From the cell containing the given text, extract its center point as [x, y] coordinate. 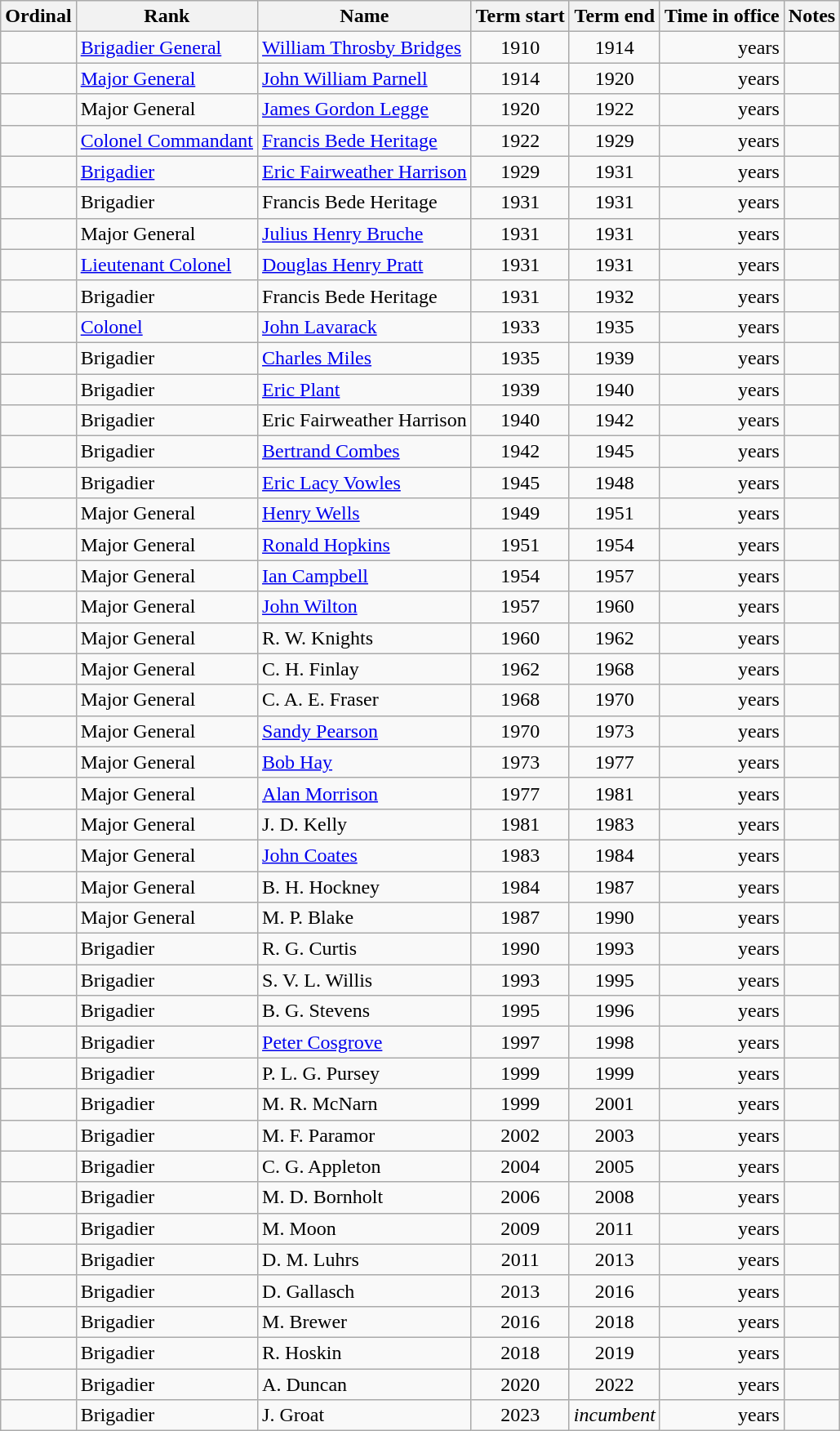
R. W. Knights [365, 638]
John Lavarack [365, 327]
Lieutenant Colonel [167, 265]
Term end [614, 16]
William Throsby Bridges [365, 47]
1997 [520, 1042]
M. D. Bornholt [365, 1197]
M. P. Blake [365, 918]
2008 [614, 1197]
Rank [167, 16]
C. A. E. Fraser [365, 700]
Charles Miles [365, 358]
incumbent [614, 1415]
1948 [614, 483]
2003 [614, 1135]
2009 [520, 1228]
Bob Hay [365, 762]
Douglas Henry Pratt [365, 265]
James Gordon Legge [365, 109]
1910 [520, 47]
John William Parnell [365, 78]
Brigadier General [167, 47]
R. Hoskin [365, 1353]
Eric Plant [365, 390]
2005 [614, 1166]
John Wilton [365, 607]
Ordinal [38, 16]
Eric Lacy Vowles [365, 483]
1949 [520, 514]
M. Brewer [365, 1322]
2006 [520, 1197]
1932 [614, 296]
Henry Wells [365, 514]
R. G. Curtis [365, 949]
Colonel Commandant [167, 140]
Julius Henry Bruche [365, 234]
A. Duncan [365, 1384]
Name [365, 16]
2020 [520, 1384]
Ronald Hopkins [365, 545]
B. G. Stevens [365, 1011]
2002 [520, 1135]
C. G. Appleton [365, 1166]
B. H. Hockney [365, 886]
J. D. Kelly [365, 824]
C. H. Finlay [365, 669]
J. Groat [365, 1415]
Time in office [722, 16]
2019 [614, 1353]
Notes [811, 16]
John Coates [365, 855]
S. V. L. Willis [365, 980]
M. Moon [365, 1228]
Sandy Pearson [365, 731]
M. F. Paramor [365, 1135]
1933 [520, 327]
2023 [520, 1415]
Term start [520, 16]
2001 [614, 1104]
Peter Cosgrove [365, 1042]
D. Gallasch [365, 1291]
Alan Morrison [365, 793]
Colonel [167, 327]
M. R. McNarn [365, 1104]
1996 [614, 1011]
Ian Campbell [365, 576]
2022 [614, 1384]
1998 [614, 1042]
D. M. Luhrs [365, 1259]
P. L. G. Pursey [365, 1073]
2004 [520, 1166]
Bertrand Combes [365, 452]
